Search for the cell housing the specified text and yield its (x, y) center coordinate. 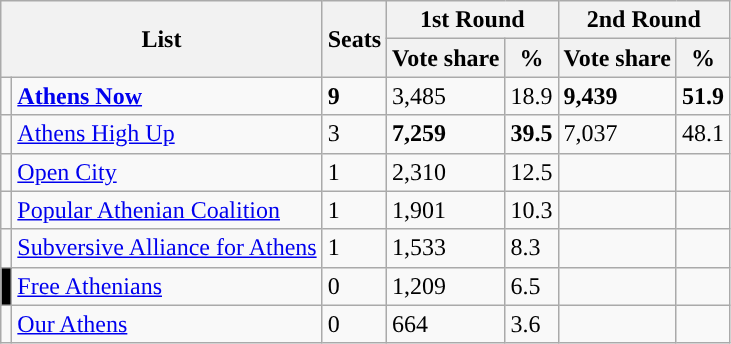
6.5 (532, 286)
2nd Round (644, 20)
Athens High Up (167, 134)
48.1 (702, 134)
1,901 (446, 210)
Athens Now (167, 96)
Popular Athenian Coalition (167, 210)
List (162, 39)
51.9 (702, 96)
1,209 (446, 286)
12.5 (532, 172)
8.3 (532, 248)
9,439 (617, 96)
Open City (167, 172)
3 (354, 134)
1,533 (446, 248)
Subversive Alliance for Athens (167, 248)
Our Athens (167, 324)
10.3 (532, 210)
9 (354, 96)
1st Round (472, 20)
2,310 (446, 172)
39.5 (532, 134)
18.9 (532, 96)
3,485 (446, 96)
7,037 (617, 134)
Free Athenians (167, 286)
7,259 (446, 134)
Seats (354, 39)
3.6 (532, 324)
664 (446, 324)
